Detect which cell encompasses the target text, then output its (x, y) center coordinate. 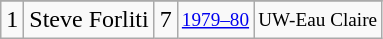
7 (166, 20)
1979–80 (215, 20)
UW-Eau Claire (318, 20)
Steve Forliti (89, 20)
1 (12, 20)
